Identify which cell holds the provided text, then report its [x, y] central coordinate. 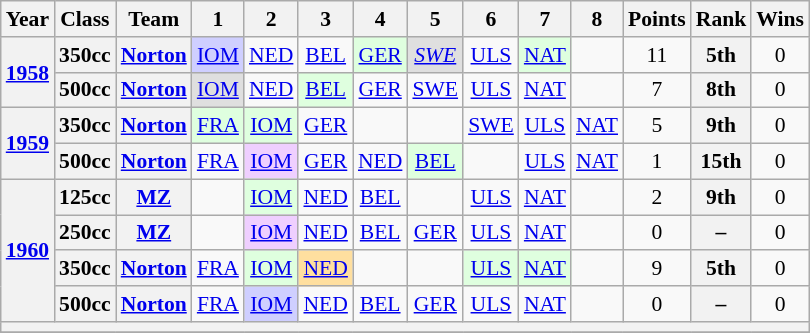
8 [597, 19]
1959 [28, 144]
15th [722, 162]
125cc [85, 197]
250cc [85, 233]
9 [657, 269]
Team [154, 19]
6 [491, 19]
8th [722, 90]
11 [657, 55]
1958 [28, 72]
4 [380, 19]
1960 [28, 250]
3 [325, 19]
Year [28, 19]
Points [657, 19]
Wins [780, 19]
Class [85, 19]
Rank [722, 19]
